Return [x, y] of the center of cell containing provided text 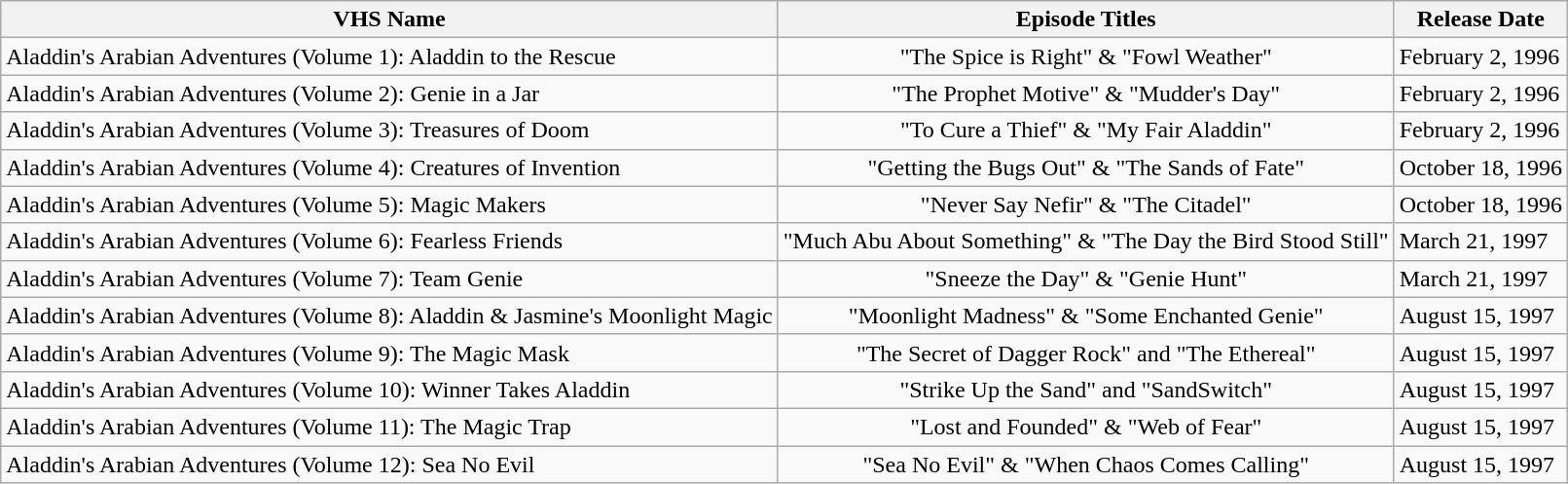
Aladdin's Arabian Adventures (Volume 10): Winner Takes Aladdin [389, 390]
"The Secret of Dagger Rock" and "The Ethereal" [1086, 353]
Aladdin's Arabian Adventures (Volume 9): The Magic Mask [389, 353]
Aladdin's Arabian Adventures (Volume 8): Aladdin & Jasmine's Moonlight Magic [389, 316]
Episode Titles [1086, 19]
"Lost and Founded" & "Web of Fear" [1086, 427]
Aladdin's Arabian Adventures (Volume 1): Aladdin to the Rescue [389, 56]
"Moonlight Madness" & "Some Enchanted Genie" [1086, 316]
"Sea No Evil" & "When Chaos Comes Calling" [1086, 465]
Aladdin's Arabian Adventures (Volume 6): Fearless Friends [389, 242]
"Getting the Bugs Out" & "The Sands of Fate" [1086, 168]
Aladdin's Arabian Adventures (Volume 7): Team Genie [389, 279]
"Strike Up the Sand" and "SandSwitch" [1086, 390]
Aladdin's Arabian Adventures (Volume 5): Magic Makers [389, 205]
"The Prophet Motive" & "Mudder's Day" [1086, 93]
Aladdin's Arabian Adventures (Volume 3): Treasures of Doom [389, 130]
"Never Say Nefir" & "The Citadel" [1086, 205]
Aladdin's Arabian Adventures (Volume 2): Genie in a Jar [389, 93]
VHS Name [389, 19]
Release Date [1480, 19]
"To Cure a Thief" & "My Fair Aladdin" [1086, 130]
Aladdin's Arabian Adventures (Volume 4): Creatures of Invention [389, 168]
"Much Abu About Something" & "The Day the Bird Stood Still" [1086, 242]
Aladdin's Arabian Adventures (Volume 11): The Magic Trap [389, 427]
"Sneeze the Day" & "Genie Hunt" [1086, 279]
"The Spice is Right" & "Fowl Weather" [1086, 56]
Aladdin's Arabian Adventures (Volume 12): Sea No Evil [389, 465]
